Determine the (X, Y) coordinate at the center of the cell enclosing the given text.  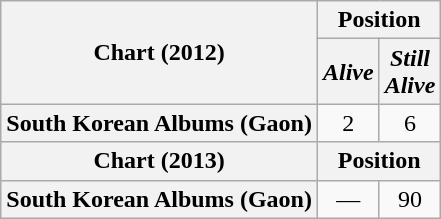
Chart (2013) (160, 161)
2 (348, 123)
6 (410, 123)
Chart (2012) (160, 52)
Alive (348, 72)
— (348, 199)
90 (410, 199)
StillAlive (410, 72)
